For the text-containing cell, return its midpoint in [X, Y] coordinate format. 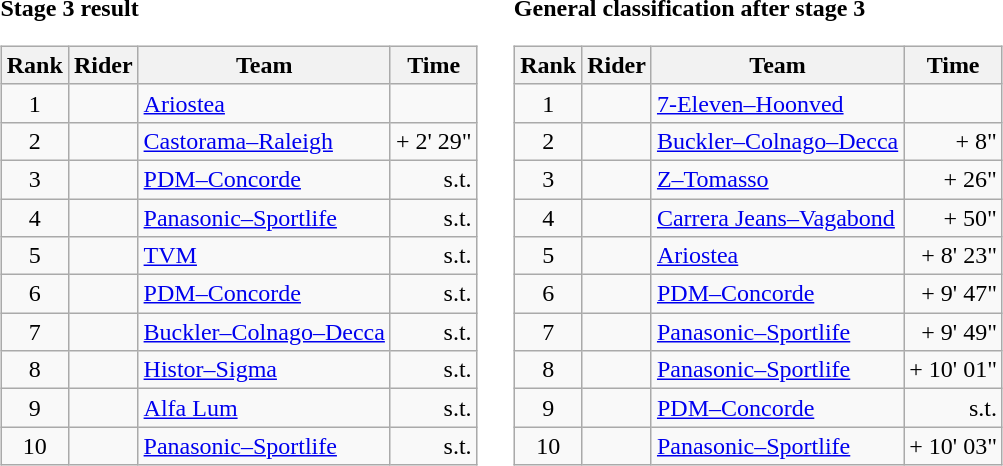
+ 10' 01" [954, 370]
+ 8' 23" [954, 256]
+ 2' 29" [434, 141]
Alfa Lum [264, 408]
TVM [264, 256]
+ 9' 47" [954, 294]
+ 9' 49" [954, 332]
Z–Tomasso [777, 179]
Carrera Jeans–Vagabond [777, 217]
+ 50" [954, 217]
+ 8" [954, 141]
+ 26" [954, 179]
Castorama–Raleigh [264, 141]
Histor–Sigma [264, 370]
7-Eleven–Hoonved [777, 103]
+ 10' 03" [954, 446]
